From the cell containing the given text, extract its center point as (X, Y) coordinate. 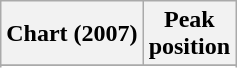
Chart (2007) (72, 34)
Peakposition (189, 34)
